Scan for the cell matching the given text and deliver its (x, y) coordinate at center. 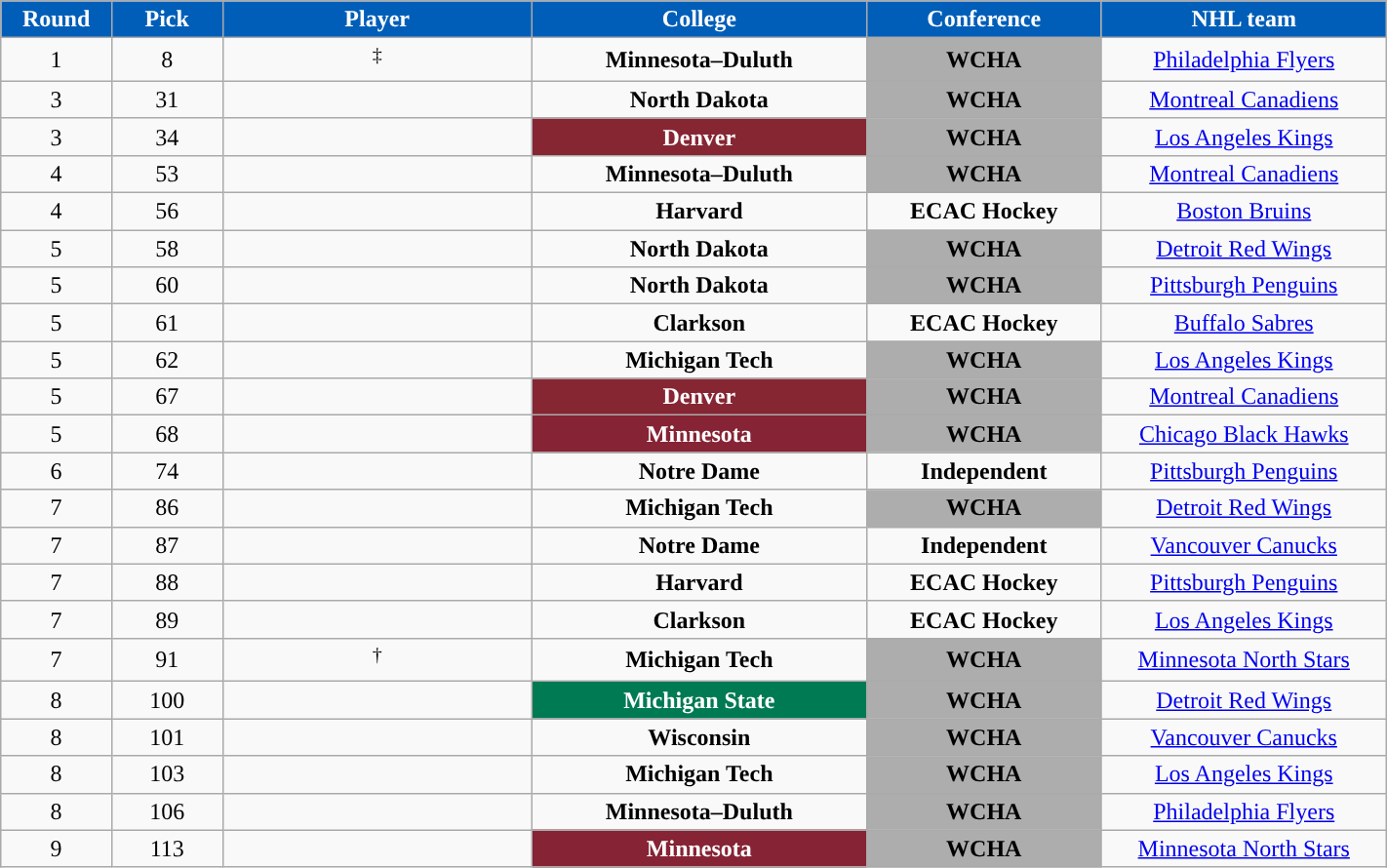
103 (167, 774)
101 (167, 737)
9 (57, 848)
Buffalo Sabres (1244, 323)
Player (376, 20)
62 (167, 360)
† (376, 659)
Boston Bruins (1244, 212)
6 (57, 471)
67 (167, 397)
56 (167, 212)
88 (167, 582)
NHL team (1244, 20)
Pick (167, 20)
100 (167, 700)
106 (167, 811)
89 (167, 619)
91 (167, 659)
College (698, 20)
34 (167, 137)
Chicago Black Hawks (1244, 434)
113 (167, 848)
58 (167, 249)
‡ (376, 60)
68 (167, 434)
Michigan State (698, 700)
61 (167, 323)
Conference (983, 20)
31 (167, 99)
87 (167, 545)
74 (167, 471)
Wisconsin (698, 737)
60 (167, 286)
Round (57, 20)
1 (57, 60)
86 (167, 508)
53 (167, 174)
